For the text-containing cell, return its midpoint in [x, y] coordinate format. 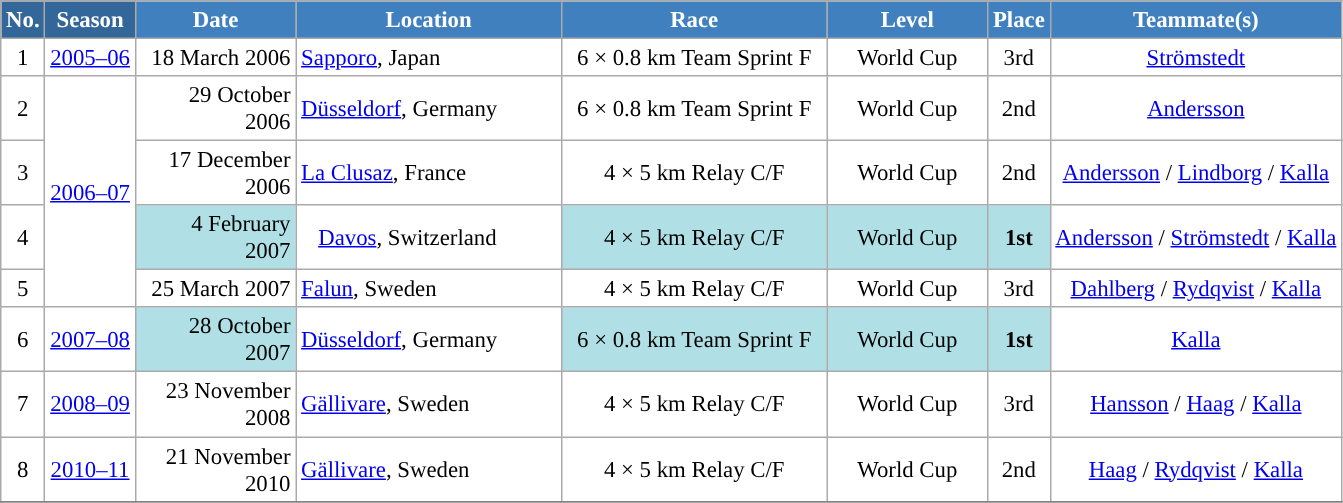
2007–08 [90, 340]
23 November 2008 [216, 404]
8 [23, 470]
2006–07 [90, 192]
Season [90, 20]
7 [23, 404]
2005–06 [90, 58]
Strömstedt [1196, 58]
Kalla [1196, 340]
6 [23, 340]
2010–11 [90, 470]
Haag / Rydqvist / Kalla [1196, 470]
5 [23, 289]
4 February 2007 [216, 238]
Sapporo, Japan [429, 58]
Davos, Switzerland [429, 238]
4 [23, 238]
Level [908, 20]
18 March 2006 [216, 58]
Hansson / Haag / Kalla [1196, 404]
Andersson [1196, 108]
Teammate(s) [1196, 20]
1 [23, 58]
3 [23, 174]
2008–09 [90, 404]
2 [23, 108]
La Clusaz, France [429, 174]
25 March 2007 [216, 289]
Andersson / Lindborg / Kalla [1196, 174]
Race [694, 20]
Date [216, 20]
28 October 2007 [216, 340]
No. [23, 20]
29 October 2006 [216, 108]
Dahlberg / Rydqvist / Kalla [1196, 289]
21 November 2010 [216, 470]
Location [429, 20]
Andersson / Strömstedt / Kalla [1196, 238]
Falun, Sweden [429, 289]
Place [1019, 20]
17 December 2006 [216, 174]
